Search for the cell housing the specified text and yield its (x, y) center coordinate. 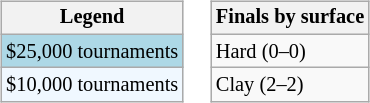
Legend (92, 18)
$25,000 tournaments (92, 51)
$10,000 tournaments (92, 85)
Clay (2–2) (290, 85)
Hard (0–0) (290, 51)
Finals by surface (290, 18)
